Detect which cell encompasses the target text, then output its (X, Y) center coordinate. 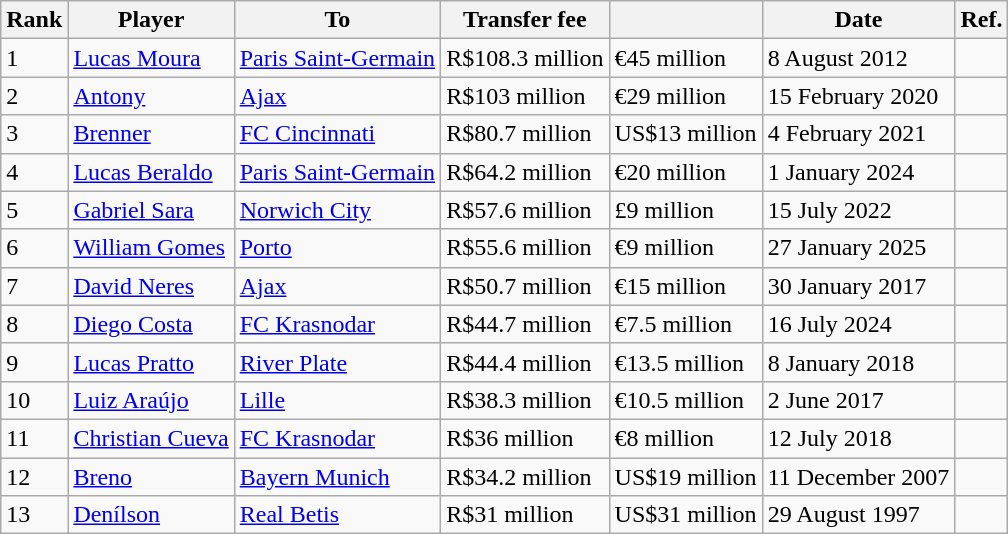
Breno (151, 477)
R$36 million (525, 438)
Norwich City (337, 210)
R$103 million (525, 96)
12 July 2018 (858, 438)
Player (151, 20)
4 February 2021 (858, 134)
US$31 million (686, 515)
15 February 2020 (858, 96)
5 (34, 210)
R$50.7 million (525, 286)
Bayern Munich (337, 477)
R$44.7 million (525, 324)
30 January 2017 (858, 286)
Lucas Moura (151, 58)
US$13 million (686, 134)
8 (34, 324)
6 (34, 248)
€7.5 million (686, 324)
29 August 1997 (858, 515)
€10.5 million (686, 400)
1 January 2024 (858, 172)
William Gomes (151, 248)
9 (34, 362)
R$80.7 million (525, 134)
Gabriel Sara (151, 210)
Denílson (151, 515)
11 December 2007 (858, 477)
€13.5 million (686, 362)
Lille (337, 400)
€15 million (686, 286)
River Plate (337, 362)
R$34.2 million (525, 477)
13 (34, 515)
Ref. (982, 20)
Date (858, 20)
Porto (337, 248)
1 (34, 58)
3 (34, 134)
€8 million (686, 438)
Luiz Araújo (151, 400)
4 (34, 172)
£9 million (686, 210)
Diego Costa (151, 324)
8 August 2012 (858, 58)
To (337, 20)
15 July 2022 (858, 210)
€9 million (686, 248)
Lucas Pratto (151, 362)
Christian Cueva (151, 438)
€29 million (686, 96)
David Neres (151, 286)
27 January 2025 (858, 248)
10 (34, 400)
R$31 million (525, 515)
Antony (151, 96)
16 July 2024 (858, 324)
€45 million (686, 58)
FC Cincinnati (337, 134)
R$38.3 million (525, 400)
2 June 2017 (858, 400)
2 (34, 96)
12 (34, 477)
8 January 2018 (858, 362)
Lucas Beraldo (151, 172)
Real Betis (337, 515)
7 (34, 286)
R$57.6 million (525, 210)
Brenner (151, 134)
R$108.3 million (525, 58)
US$19 million (686, 477)
R$64.2 million (525, 172)
€20 million (686, 172)
Rank (34, 20)
R$44.4 million (525, 362)
Transfer fee (525, 20)
R$55.6 million (525, 248)
11 (34, 438)
